Provide the (X, Y) coordinate of the cell's center where the given text is located.  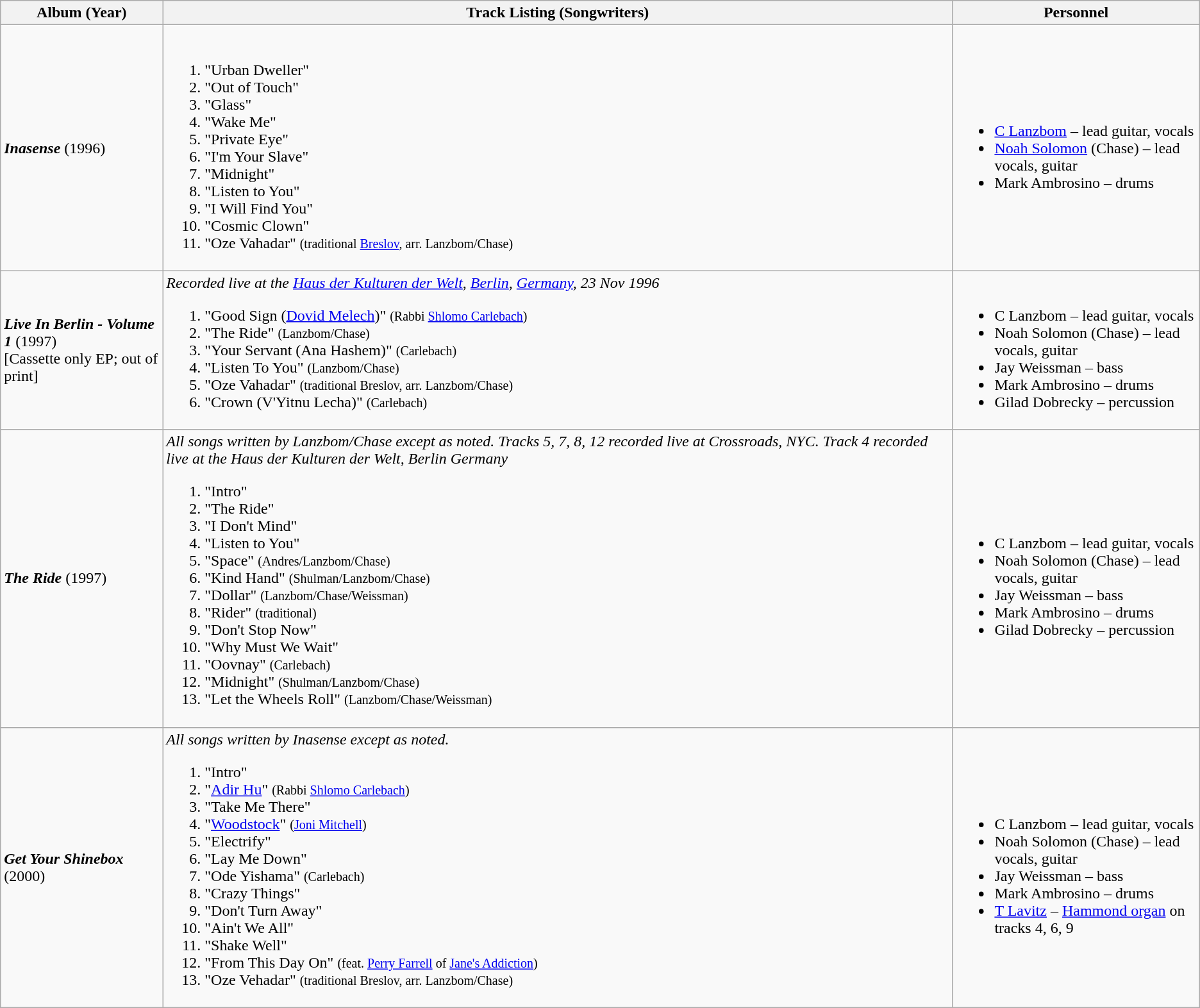
Get Your Shinebox (2000) (82, 867)
The Ride (1997) (82, 578)
Track Listing (Songwriters) (558, 13)
Inasense (1996) (82, 147)
Live In Berlin - Volume 1 (1997)[Cassette only EP; out of print] (82, 350)
Album (Year) (82, 13)
C Lanzbom – lead guitar, vocalsNoah Solomon (Chase) – lead vocals, guitarMark Ambrosino – drums (1076, 147)
Personnel (1076, 13)
